Extract the (X, Y) coordinate from the center of the cell holding the provided text.  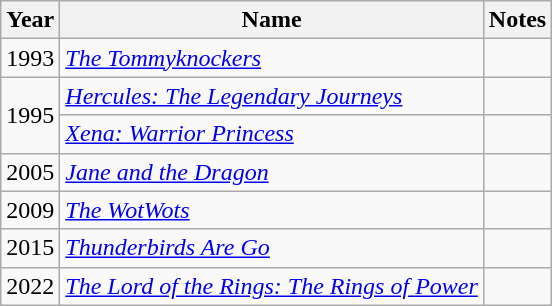
Thunderbirds Are Go (272, 248)
1993 (30, 58)
2009 (30, 210)
Xena: Warrior Princess (272, 134)
Jane and the Dragon (272, 172)
The Tommyknockers (272, 58)
2022 (30, 286)
Name (272, 20)
1995 (30, 115)
Hercules: The Legendary Journeys (272, 96)
The WotWots (272, 210)
Notes (517, 20)
2015 (30, 248)
Year (30, 20)
The Lord of the Rings: The Rings of Power (272, 286)
2005 (30, 172)
